For the text-containing cell, return its midpoint in (X, Y) coordinate format. 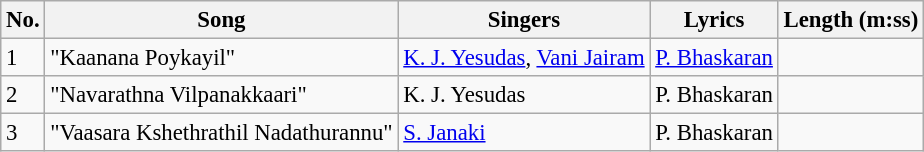
"Kaanana Poykayil" (222, 58)
Song (222, 20)
"Vaasara Kshethrathil Nadathurannu" (222, 133)
Lyrics (714, 20)
No. (23, 20)
K. J. Yesudas, Vani Jairam (524, 58)
Singers (524, 20)
K. J. Yesudas (524, 95)
S. Janaki (524, 133)
Length (m:ss) (850, 20)
"Navarathna Vilpanakkaari" (222, 95)
3 (23, 133)
2 (23, 95)
1 (23, 58)
